From the cell containing the given text, extract its center point as [x, y] coordinate. 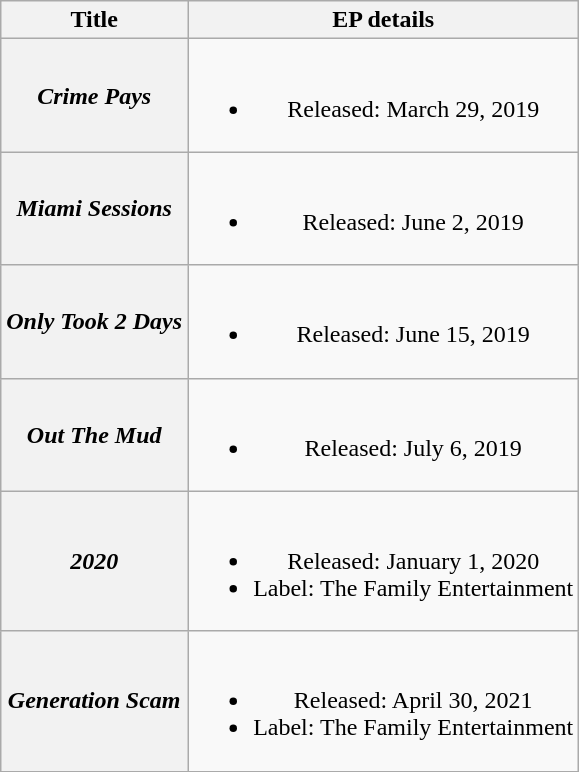
Crime Pays [94, 96]
Released: June 15, 2019 [384, 322]
Only Took 2 Days [94, 322]
Released: June 2, 2019 [384, 208]
Released: April 30, 2021Label: The Family Entertainment [384, 701]
Out The Mud [94, 434]
Released: March 29, 2019 [384, 96]
Title [94, 20]
Generation Scam [94, 701]
2020 [94, 561]
Released: July 6, 2019 [384, 434]
EP details [384, 20]
Released: January 1, 2020Label: The Family Entertainment [384, 561]
Miami Sessions [94, 208]
